Capture the cell that displays the provided text and extract its [x, y] central coordinate. 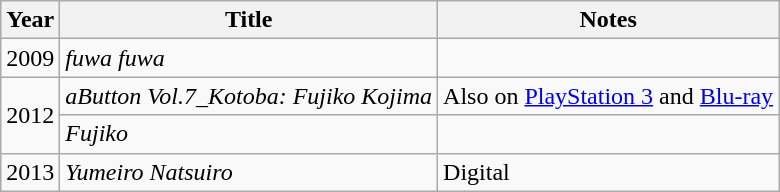
Also on PlayStation 3 and Blu-ray [608, 96]
Yumeiro Natsuiro [249, 172]
Notes [608, 20]
Fujiko [249, 134]
2009 [30, 58]
Year [30, 20]
2013 [30, 172]
Title [249, 20]
aButton Vol.7_Kotoba: Fujiko Kojima [249, 96]
Digital [608, 172]
2012 [30, 115]
fuwa fuwa [249, 58]
